Detect which cell encompasses the target text, then output its [x, y] center coordinate. 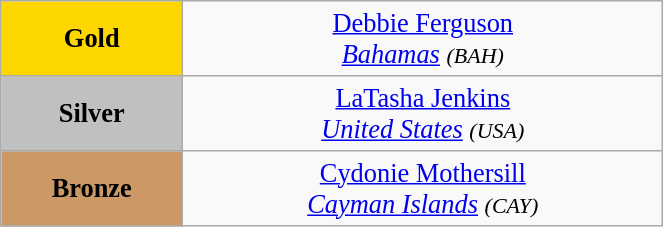
Cydonie MothersillCayman Islands (CAY) [423, 188]
Debbie FergusonBahamas (BAH) [423, 38]
Bronze [92, 188]
Gold [92, 38]
LaTasha JenkinsUnited States (USA) [423, 112]
Silver [92, 112]
